Identify which cell holds the provided text, then report its (x, y) central coordinate. 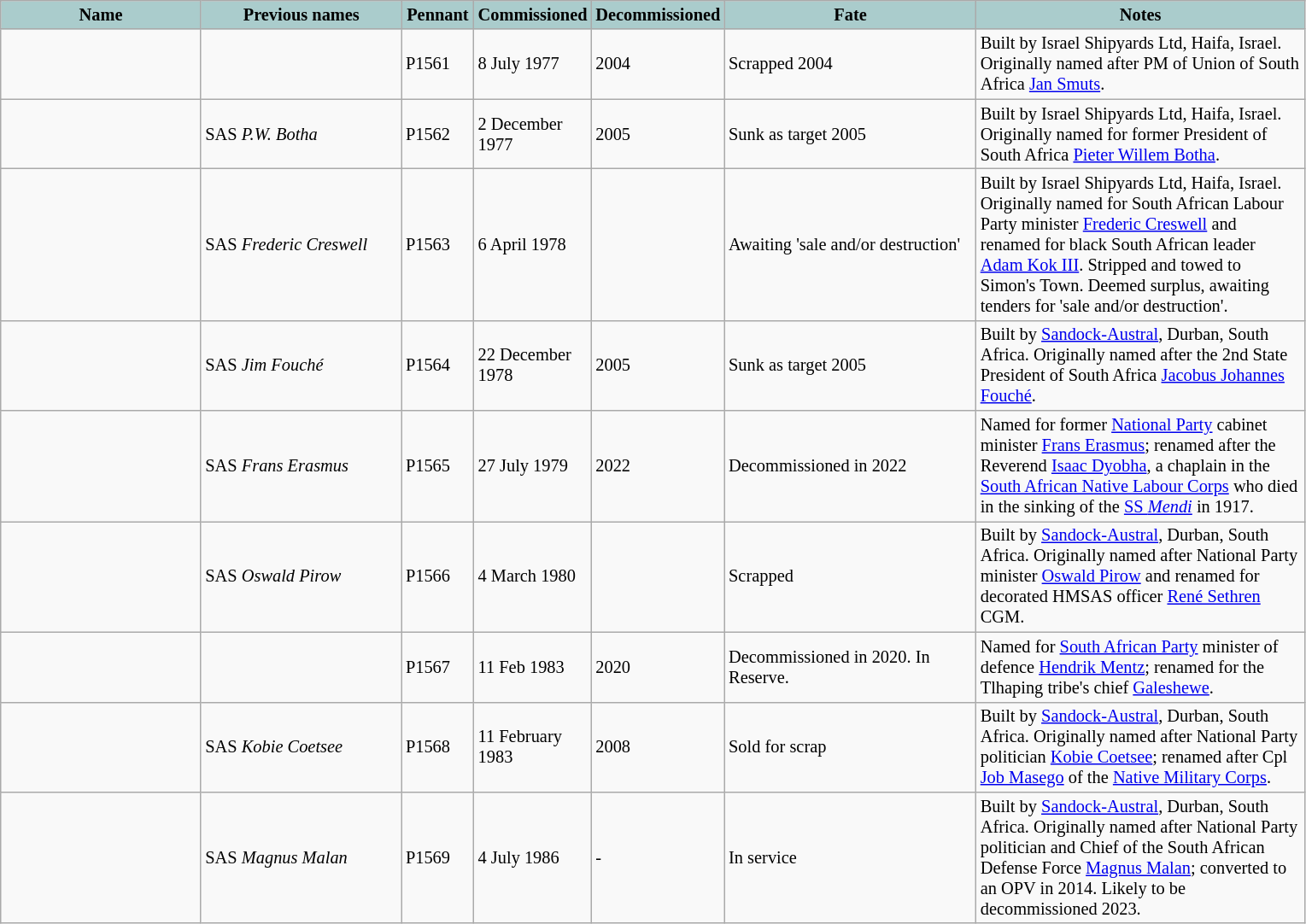
Commissioned (533, 15)
P1568 (437, 747)
27 July 1979 (533, 466)
SAS P.W. Botha (301, 134)
In service (851, 857)
6 April 1978 (533, 244)
4 July 1986 (533, 857)
P1567 (437, 667)
2022 (658, 466)
P1562 (437, 134)
- (658, 857)
SAS Jim Fouché (301, 366)
Awaiting 'sale and/or destruction' (851, 244)
Built by Israel Shipyards Ltd, Haifa, Israel. Originally named for former President of South Africa Pieter Willem Botha. (1141, 134)
P1561 (437, 64)
Decommissioned in 2020. In Reserve. (851, 667)
P1563 (437, 244)
Built by Israel Shipyards Ltd, Haifa, Israel. Originally named after PM of Union of South Africa Jan Smuts. (1141, 64)
SAS Frans Erasmus (301, 466)
Built by Sandock-Austral, Durban, South Africa. Originally named after the 2nd State President of South Africa Jacobus Johannes Fouché. (1141, 366)
Name (101, 15)
11 Feb 1983 (533, 667)
Named for South African Party minister of defence Hendrik Mentz; renamed for the Tlhaping tribe's chief Galeshewe. (1141, 667)
SAS Frederic Creswell (301, 244)
Pennant (437, 15)
P1566 (437, 576)
Previous names (301, 15)
Sold for scrap (851, 747)
SAS Magnus Malan (301, 857)
SAS Oswald Pirow (301, 576)
11 February 1983 (533, 747)
2 December 1977 (533, 134)
Notes (1141, 15)
Scrapped 2004 (851, 64)
2008 (658, 747)
Decommissioned (658, 15)
Decommissioned in 2022 (851, 466)
2004 (658, 64)
Scrapped (851, 576)
P1565 (437, 466)
22 December 1978 (533, 366)
P1569 (437, 857)
SAS Kobie Coetsee (301, 747)
P1564 (437, 366)
2020 (658, 667)
8 July 1977 (533, 64)
4 March 1980 (533, 576)
Fate (851, 15)
